Return the [x, y] coordinate for the center point of the cell that contains the specified text.  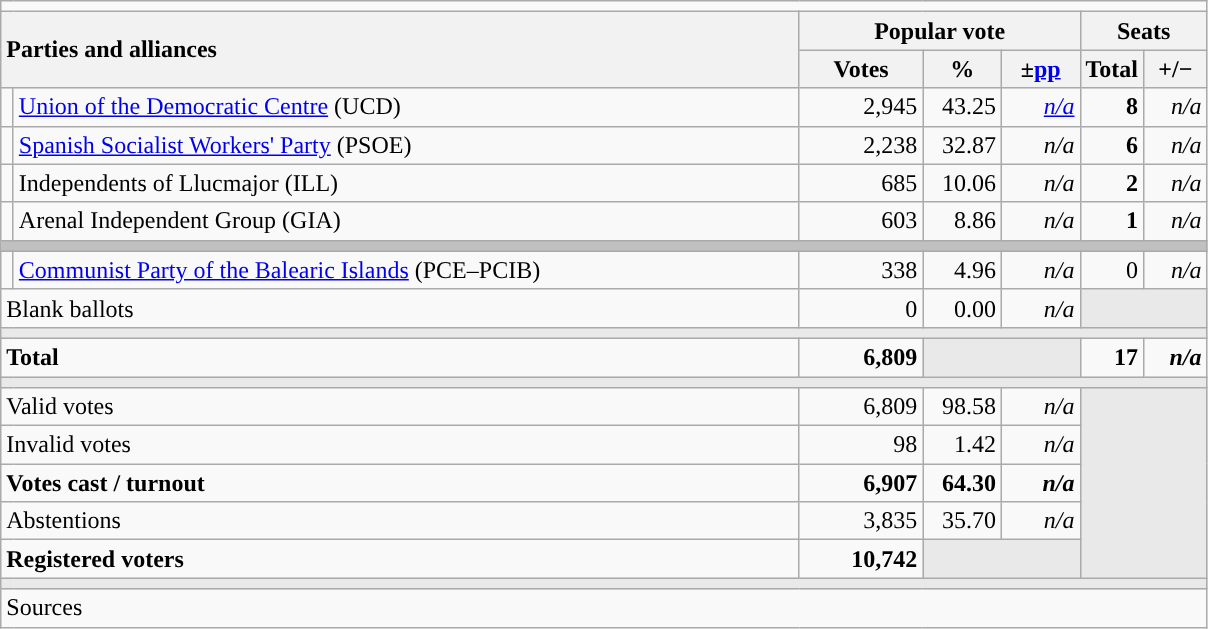
6,907 [861, 483]
Independents of Llucmajor (ILL) [406, 183]
98.58 [962, 407]
Communist Party of the Balearic Islands (PCE–PCIB) [406, 270]
64.30 [962, 483]
4.96 [962, 270]
43.25 [962, 107]
3,835 [861, 521]
685 [861, 183]
32.87 [962, 145]
35.70 [962, 521]
Sources [604, 608]
Votes [861, 69]
Invalid votes [400, 445]
338 [861, 270]
Seats [1144, 31]
1.42 [962, 445]
2,238 [861, 145]
10,742 [861, 559]
Popular vote [940, 31]
2 [1112, 183]
Blank ballots [400, 308]
6 [1112, 145]
% [962, 69]
Parties and alliances [400, 50]
Votes cast / turnout [400, 483]
17 [1112, 357]
8.86 [962, 221]
Union of the Democratic Centre (UCD) [406, 107]
603 [861, 221]
10.06 [962, 183]
2,945 [861, 107]
±pp [1040, 69]
98 [861, 445]
+/− [1176, 69]
0.00 [962, 308]
Abstentions [400, 521]
8 [1112, 107]
Arenal Independent Group (GIA) [406, 221]
Registered voters [400, 559]
Spanish Socialist Workers' Party (PSOE) [406, 145]
1 [1112, 221]
Valid votes [400, 407]
